Search for the cell housing the specified text and yield its [X, Y] center coordinate. 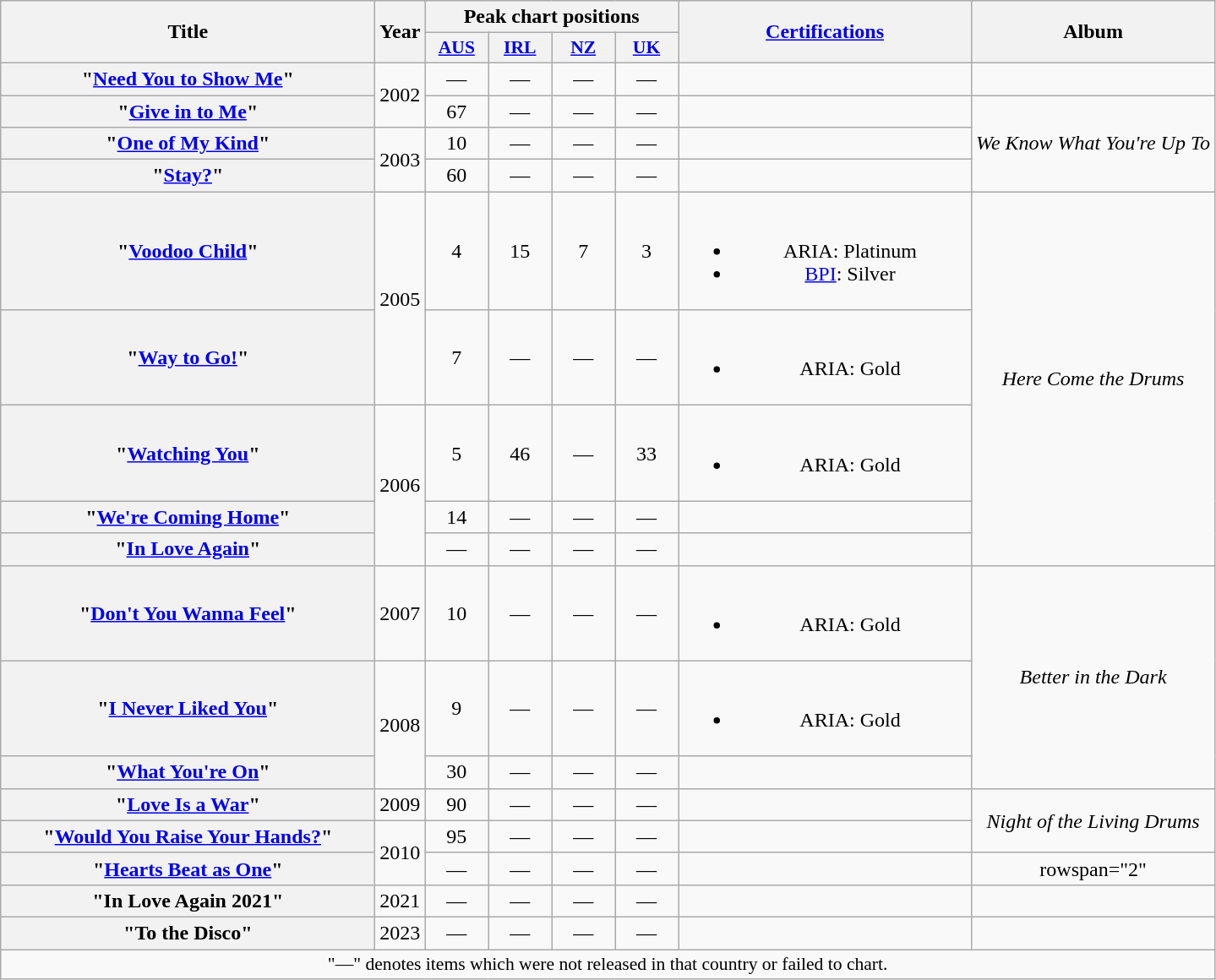
"In Love Again 2021" [188, 901]
Title [188, 32]
2006 [401, 485]
2007 [401, 613]
Peak chart positions [552, 17]
"Love Is a War" [188, 804]
"Way to Go!" [188, 358]
9 [456, 708]
2003 [401, 160]
"I Never Liked You" [188, 708]
"Watching You" [188, 453]
rowspan="2" [1093, 868]
30 [456, 772]
"Voodoo Child" [188, 251]
"What You're On" [188, 772]
2005 [401, 299]
"Hearts Beat as One" [188, 868]
2010 [401, 852]
ARIA: PlatinumBPI: Silver [825, 251]
"Stay?" [188, 176]
Better in the Dark [1093, 677]
Night of the Living Drums [1093, 820]
15 [521, 251]
2021 [401, 901]
2009 [401, 804]
5 [456, 453]
"Give in to Me" [188, 111]
67 [456, 111]
We Know What You're Up To [1093, 143]
2008 [401, 725]
3 [647, 251]
"Don't You Wanna Feel" [188, 613]
2023 [401, 933]
60 [456, 176]
"—" denotes items which were not released in that country or failed to chart. [608, 965]
Album [1093, 32]
"Would You Raise Your Hands?" [188, 836]
NZ [583, 48]
90 [456, 804]
14 [456, 517]
"Need You to Show Me" [188, 79]
33 [647, 453]
"One of My Kind" [188, 144]
"In Love Again" [188, 549]
Here Come the Drums [1093, 378]
UK [647, 48]
AUS [456, 48]
Certifications [825, 32]
4 [456, 251]
"We're Coming Home" [188, 517]
"To the Disco" [188, 933]
2002 [401, 95]
46 [521, 453]
Year [401, 32]
95 [456, 836]
IRL [521, 48]
